Scan for the cell matching the given text and deliver its [x, y] coordinate at center. 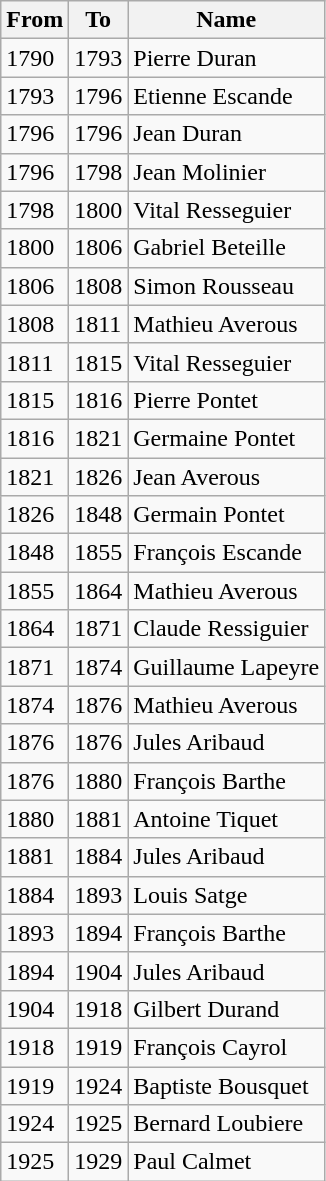
Gabriel Beteille [226, 248]
Claude Ressiguier [226, 629]
1929 [98, 1162]
Germaine Pontet [226, 438]
Baptiste Bousquet [226, 1085]
To [98, 20]
Germain Pontet [226, 515]
Simon Rousseau [226, 286]
Jean Molinier [226, 172]
Paul Calmet [226, 1162]
Pierre Pontet [226, 400]
From [35, 20]
Etienne Escande [226, 96]
1790 [35, 58]
Jean Duran [226, 134]
François Cayrol [226, 1047]
Antoine Tiquet [226, 819]
Guillaume Lapeyre [226, 667]
Louis Satge [226, 895]
Jean Averous [226, 477]
Name [226, 20]
Pierre Duran [226, 58]
Gilbert Durand [226, 1009]
François Escande [226, 553]
Bernard Loubiere [226, 1124]
